Pinpoint the cell where the given text exists, returning its [x, y] midpoint coordinate. 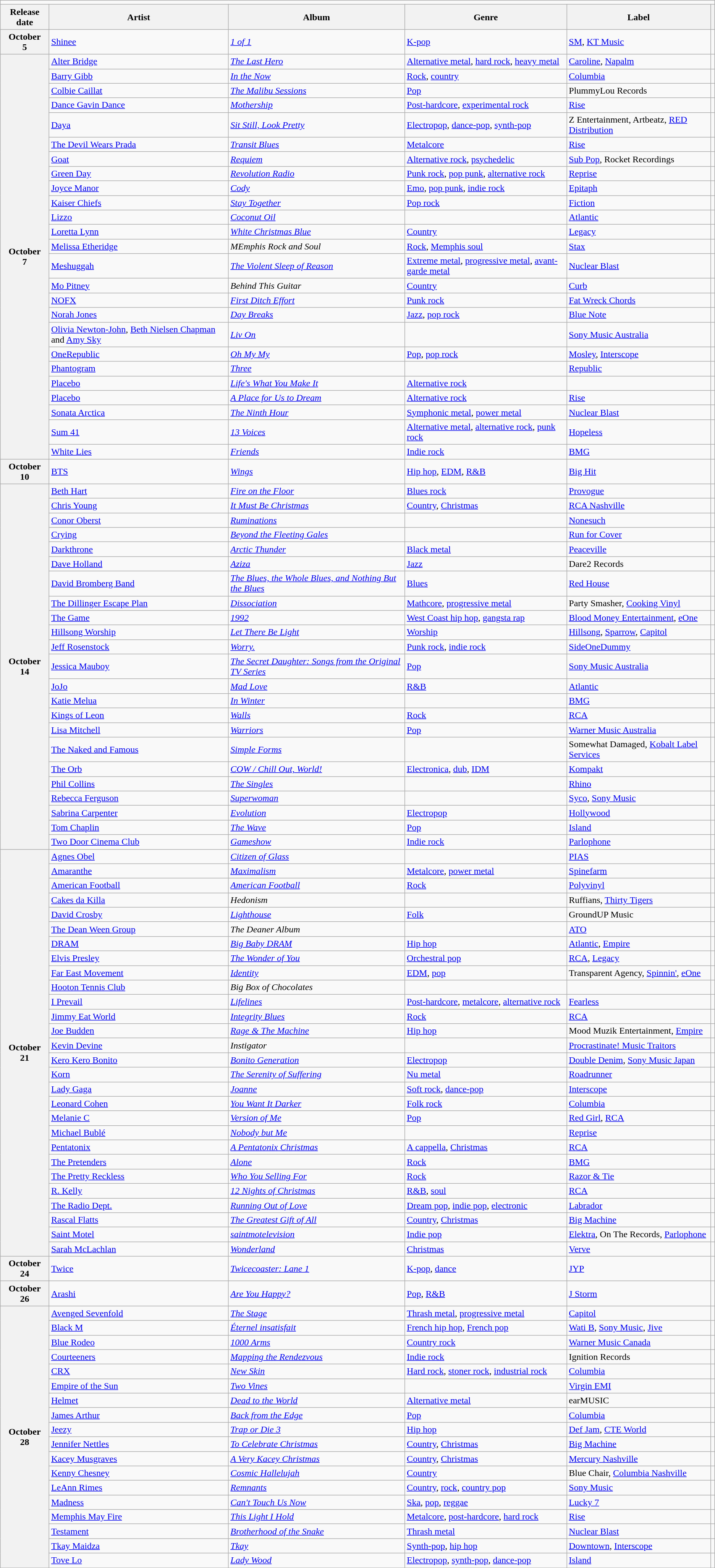
1992 [317, 618]
David Crosby [138, 914]
Superwoman [317, 798]
Meshuggah [138, 266]
Mosley, Interscope [639, 354]
Melissa Etheridge [138, 246]
Mercury Nashville [639, 1459]
Dance Gavin Dance [138, 105]
Cody [317, 188]
Simple Forms [317, 749]
Jessica Mauboy [138, 666]
Brotherhood of the Snake [317, 1531]
In Winter [317, 701]
Friends [317, 451]
Lizzo [138, 217]
David Bromberg Band [138, 584]
Nu metal [486, 1074]
Release date [25, 17]
Punk rock, indie rock [486, 647]
JYP [639, 1269]
Jeff Rosenstock [138, 647]
New Skin [317, 1371]
Jennifer Nettles [138, 1444]
Blue Rodeo [138, 1342]
Warner Music Australia [639, 730]
Michael Bublé [138, 1133]
Norah Jones [138, 315]
Joe Budden [138, 1031]
Lifelines [317, 1002]
Orchestral pop [486, 958]
Jimmy Eat World [138, 1016]
Jazz [486, 564]
Wonderland [317, 1249]
Dare2 Records [639, 564]
Remnants [317, 1488]
Country rock [486, 1342]
Z Entertainment, Artbeatz, RED Distribution [639, 125]
Metalcore [486, 144]
Blues [486, 584]
Rascal Flatts [138, 1220]
Soft rock, dance-pop [486, 1089]
Provogue [639, 491]
The Blues, the Whole Blues, and Nothing But the Blues [317, 584]
Kero Kero Bonito [138, 1060]
Hedonism [317, 900]
RCA, Legacy [639, 958]
Transit Blues [317, 144]
Alternative metal, alternative rock, punk rock [486, 432]
Mothership [317, 105]
OneRepublic [138, 354]
Big Hit [639, 471]
Beyond the Fleeting Gales [317, 535]
J Storm [639, 1293]
The Game [138, 618]
Cosmic Hallelujah [317, 1473]
Electropop, synth-pop, dance-pop [486, 1560]
In the Now [317, 76]
Rock, country [486, 76]
The Serenity of Suffering [317, 1074]
Citizen of Glass [317, 856]
R&B, soul [486, 1191]
The Malibu Sessions [317, 91]
October26 [25, 1293]
Republic [639, 369]
Revolution Radio [317, 173]
RCA Nashville [639, 506]
Punk rock, pop punk, alternative rock [486, 173]
Tkay [317, 1546]
Double Denim, Sony Music Japan [639, 1060]
It Must Be Christmas [317, 506]
Party Smasher, Cooking Vinyl [639, 603]
The Greatest Gift of All [317, 1220]
Maximalism [317, 871]
SM, KT Music [639, 42]
Joanne [317, 1089]
Nonesuch [639, 520]
Fearless [639, 1002]
Agnes Obel [138, 856]
Big Baby DRAM [317, 943]
Three [317, 369]
Metalcore, power metal [486, 871]
Olivia Newton-John, Beth Nielsen Chapman and Amy Sky [138, 335]
A cappella, Christmas [486, 1147]
The Stage [317, 1313]
Daya [138, 125]
Day Breaks [317, 315]
Curb [639, 286]
Lucky 7 [639, 1502]
Avenged Sevenfold [138, 1313]
Big Box of Chocolates [317, 987]
Mo Pitney [138, 286]
Caroline, Napalm [639, 61]
Hard rock, stoner rock, industrial rock [486, 1371]
Alternative rock, psychedelic [486, 159]
Life's What You Make It [317, 383]
Colbie Caillat [138, 91]
Syco, Sony Music [639, 798]
White Christmas Blue [317, 232]
Kaiser Chiefs [138, 203]
The Dean Ween Group [138, 929]
Gameshow [317, 842]
Kings of Leon [138, 715]
COW / Chill Out, World! [317, 769]
Synth-pop, hip hop [486, 1546]
Jazz, pop rock [486, 315]
Mathcore, progressive metal [486, 603]
Fat Wreck Chords [639, 300]
Kevin Devine [138, 1045]
Worry. [317, 647]
Amaranthe [138, 871]
Mapping the Rendezvous [317, 1357]
saintmotelevision [317, 1235]
Red House [639, 584]
Cakes da Killa [138, 900]
West Coast hip hop, gangsta rap [486, 618]
October28 [25, 1437]
The Wonder of You [317, 958]
Rhino [639, 784]
Dream pop, indie pop, electronic [486, 1205]
DRAM [138, 943]
Back from the Edge [317, 1415]
Empire of the Sun [138, 1386]
Symphonic metal, power metal [486, 412]
Oh My My [317, 354]
Red Girl, RCA [639, 1118]
CRX [138, 1371]
You Want It Darker [317, 1104]
Mood Muzik Entertainment, Empire [639, 1031]
GroundUP Music [639, 914]
Who You Selling For [317, 1176]
White Lies [138, 451]
Kenny Chesney [138, 1473]
Artist [138, 17]
Chris Young [138, 506]
Spinefarm [639, 871]
Behind This Guitar [317, 286]
Emo, pop punk, indie rock [486, 188]
Tkay Maidza [138, 1546]
Thrash metal [486, 1531]
The Dillinger Escape Plan [138, 603]
Sit Still, Look Pretty [317, 125]
Beth Hart [138, 491]
Album [317, 17]
Post-hardcore, metalcore, alternative rock [486, 1002]
Fiction [639, 203]
The Wave [317, 827]
Warner Music Canada [639, 1342]
Madness [138, 1502]
PlummyLou Records [639, 91]
Alternative metal [486, 1400]
Wings [317, 471]
Hooton Tennis Club [138, 987]
Label [639, 17]
Sony Music [639, 1488]
I Prevail [138, 1002]
Ignition Records [639, 1357]
Epitaph [639, 188]
Capitol [639, 1313]
MEmphis Rock and Soul [317, 246]
The Radio Dept. [138, 1205]
A Very Kacey Christmas [317, 1459]
October10 [25, 471]
Integrity Blues [317, 1016]
Courteeners [138, 1357]
Hillsong Worship [138, 632]
Virgin EMI [639, 1386]
Twice [138, 1269]
Bonito Generation [317, 1060]
Elvis Presley [138, 958]
Dead to the World [317, 1400]
Pentatonix [138, 1147]
Joyce Manor [138, 188]
The Pretty Reckless [138, 1176]
Shinee [138, 42]
Liv On [317, 335]
Black metal [486, 549]
Punk rock [486, 300]
Crying [138, 535]
Parlophone [639, 842]
Ruffians, Thirty Tigers [639, 900]
Requiem [317, 159]
NOFX [138, 300]
Barry Gibb [138, 76]
Instigator [317, 1045]
Procrastinate! Music Traitors [639, 1045]
October5 [25, 42]
The Ninth Hour [317, 412]
Stay Together [317, 203]
LeAnn Rimes [138, 1488]
Hillsong, Sparrow, Capitol [639, 632]
Blue Chair, Columbia Nashville [639, 1473]
Blue Note [639, 315]
Sonata Arctica [138, 412]
Indie pop [486, 1235]
The Deaner Album [317, 929]
Somewhat Damaged, Kobalt Label Services [639, 749]
Ruminations [317, 520]
Transparent Agency, Spinnin', eOne [639, 973]
Extreme metal, progressive metal, avant-garde metal [486, 266]
Dissociation [317, 603]
Korn [138, 1074]
Walls [317, 715]
EDM, pop [486, 973]
Goat [138, 159]
Fire on the Floor [317, 491]
Polyvinyl [639, 885]
Éternel insatisfait [317, 1328]
Arashi [138, 1293]
October24 [25, 1269]
Metalcore, post-hardcore, hard rock [486, 1517]
Downtown, Interscope [639, 1546]
Roadrunner [639, 1074]
BTS [138, 471]
Wati B, Sony Music, Jive [639, 1328]
A Pentatonix Christmas [317, 1147]
Interscope [639, 1089]
Version of Me [317, 1118]
The Last Hero [317, 61]
Blood Money Entertainment, eOne [639, 618]
Katie Melua [138, 701]
Hip hop, EDM, R&B [486, 471]
K-pop, dance [486, 1269]
This Light I Hold [317, 1517]
Far East Movement [138, 973]
Two Door Cinema Club [138, 842]
French hip hop, French pop [486, 1328]
Folk rock [486, 1104]
Dave Holland [138, 564]
K-pop [486, 42]
Rebecca Ferguson [138, 798]
1000 Arms [317, 1342]
Nobody but Me [317, 1133]
Electropop, dance-pop, synth-pop [486, 125]
Tom Chaplin [138, 827]
Phantogram [138, 369]
Phil Collins [138, 784]
Alternative metal, hard rock, heavy metal [486, 61]
1 of 1 [317, 42]
Ska, pop, reggae [486, 1502]
Blues rock [486, 491]
Rock, Memphis soul [486, 246]
A Place for Us to Dream [317, 398]
James Arthur [138, 1415]
Razor & Tie [639, 1176]
Def Jam, CTE World [639, 1429]
Sarah McLachlan [138, 1249]
Evolution [317, 813]
Lisa Mitchell [138, 730]
Stax [639, 246]
Electronica, dub, IDM [486, 769]
SideOneDummy [639, 647]
Helmet [138, 1400]
October21 [25, 1053]
Twicecoaster: Lane 1 [317, 1269]
Testament [138, 1531]
Lady Gaga [138, 1089]
Saint Motel [138, 1235]
Trap or Die 3 [317, 1429]
Leonard Cohen [138, 1104]
Thrash metal, progressive metal [486, 1313]
Kompakt [639, 769]
Legacy [639, 232]
October14 [25, 667]
Memphis May Fire [138, 1517]
Can't Touch Us Now [317, 1502]
Lady Wood [317, 1560]
Country, rock, country pop [486, 1488]
PIAS [639, 856]
Pop, R&B [486, 1293]
Darkthrone [138, 549]
JoJo [138, 686]
Verve [639, 1249]
Atlantic, Empire [639, 943]
Labrador [639, 1205]
Sum 41 [138, 432]
Run for Cover [639, 535]
Sabrina Carpenter [138, 813]
Warriors [317, 730]
Two Vines [317, 1386]
Coconut Oil [317, 217]
The Orb [138, 769]
Hollywood [639, 813]
The Secret Daughter: Songs from the Original TV Series [317, 666]
To Celebrate Christmas [317, 1444]
Identity [317, 973]
Lighthouse [317, 914]
Alone [317, 1162]
Aziza [317, 564]
ATO [639, 929]
Tove Lo [138, 1560]
The Singles [317, 784]
First Ditch Effort [317, 300]
Green Day [138, 173]
Hopeless [639, 432]
Let There Be Light [317, 632]
The Naked and Famous [138, 749]
R. Kelly [138, 1191]
Worship [486, 632]
Peaceville [639, 549]
Running Out of Love [317, 1205]
Genre [486, 17]
earMUSIC [639, 1400]
Christmas [486, 1249]
Arctic Thunder [317, 549]
Kacey Musgraves [138, 1459]
Loretta Lynn [138, 232]
The Devil Wears Prada [138, 144]
October7 [25, 257]
Pop rock [486, 203]
Jeezy [138, 1429]
Black M [138, 1328]
Mad Love [317, 686]
Melanie C [138, 1118]
Alter Bridge [138, 61]
Post-hardcore, experimental rock [486, 105]
The Pretenders [138, 1162]
The Violent Sleep of Reason [317, 266]
R&B [486, 686]
Sub Pop, Rocket Recordings [639, 159]
Pop, pop rock [486, 354]
13 Voices [317, 432]
Folk [486, 914]
Rage & The Machine [317, 1031]
Conor Oberst [138, 520]
12 Nights of Christmas [317, 1191]
Are You Happy? [317, 1293]
Elektra, On The Records, Parlophone [639, 1235]
